For the text-containing cell, return its midpoint in (X, Y) coordinate format. 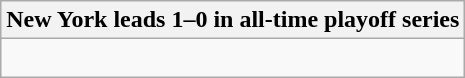
New York leads 1–0 in all-time playoff series (233, 20)
